Return the (X, Y) coordinate for the center point of the cell that contains the specified text.  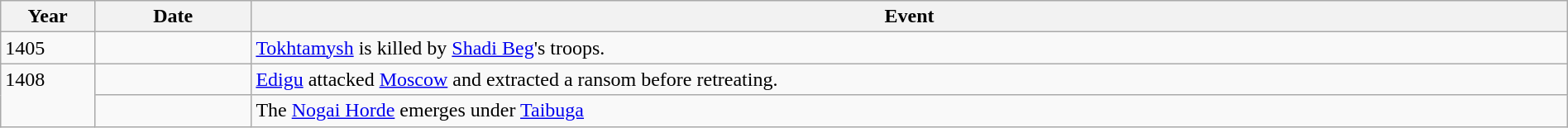
1405 (48, 48)
The Nogai Horde emerges under Taibuga (910, 111)
Edigu attacked Moscow and extracted a ransom before retreating. (910, 79)
Year (48, 17)
Tokhtamysh is killed by Shadi Beg's troops. (910, 48)
Event (910, 17)
Date (172, 17)
1408 (48, 95)
